Pinpoint the cell where the given text exists, returning its [X, Y] midpoint coordinate. 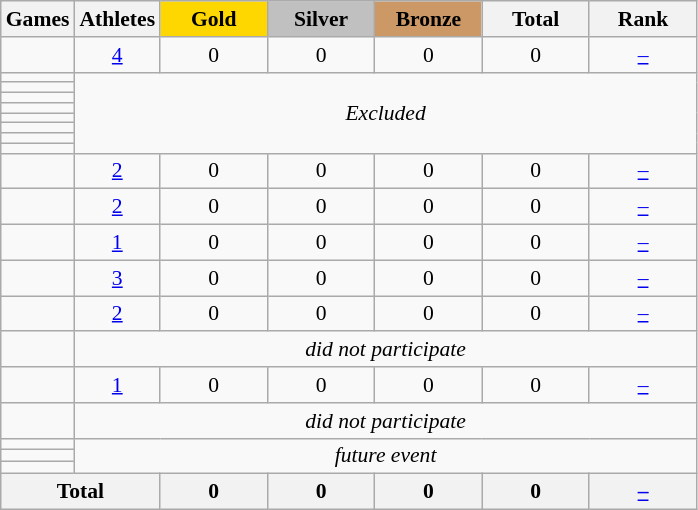
4 [117, 55]
Rank [642, 19]
Excluded [385, 112]
Athletes [117, 19]
3 [117, 278]
Silver [320, 19]
future event [385, 456]
Gold [214, 19]
Games [38, 19]
Bronze [428, 19]
